Extract the (x, y) coordinate from the center of the cell holding the provided text.  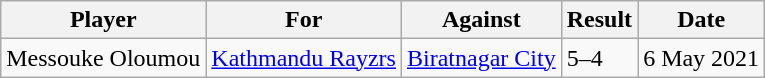
Biratnagar City (481, 58)
Player (104, 20)
For (304, 20)
Against (481, 20)
Kathmandu Rayzrs (304, 58)
6 May 2021 (702, 58)
5–4 (599, 58)
Date (702, 20)
Messouke Oloumou (104, 58)
Result (599, 20)
